Detect which cell encompasses the target text, then output its [x, y] center coordinate. 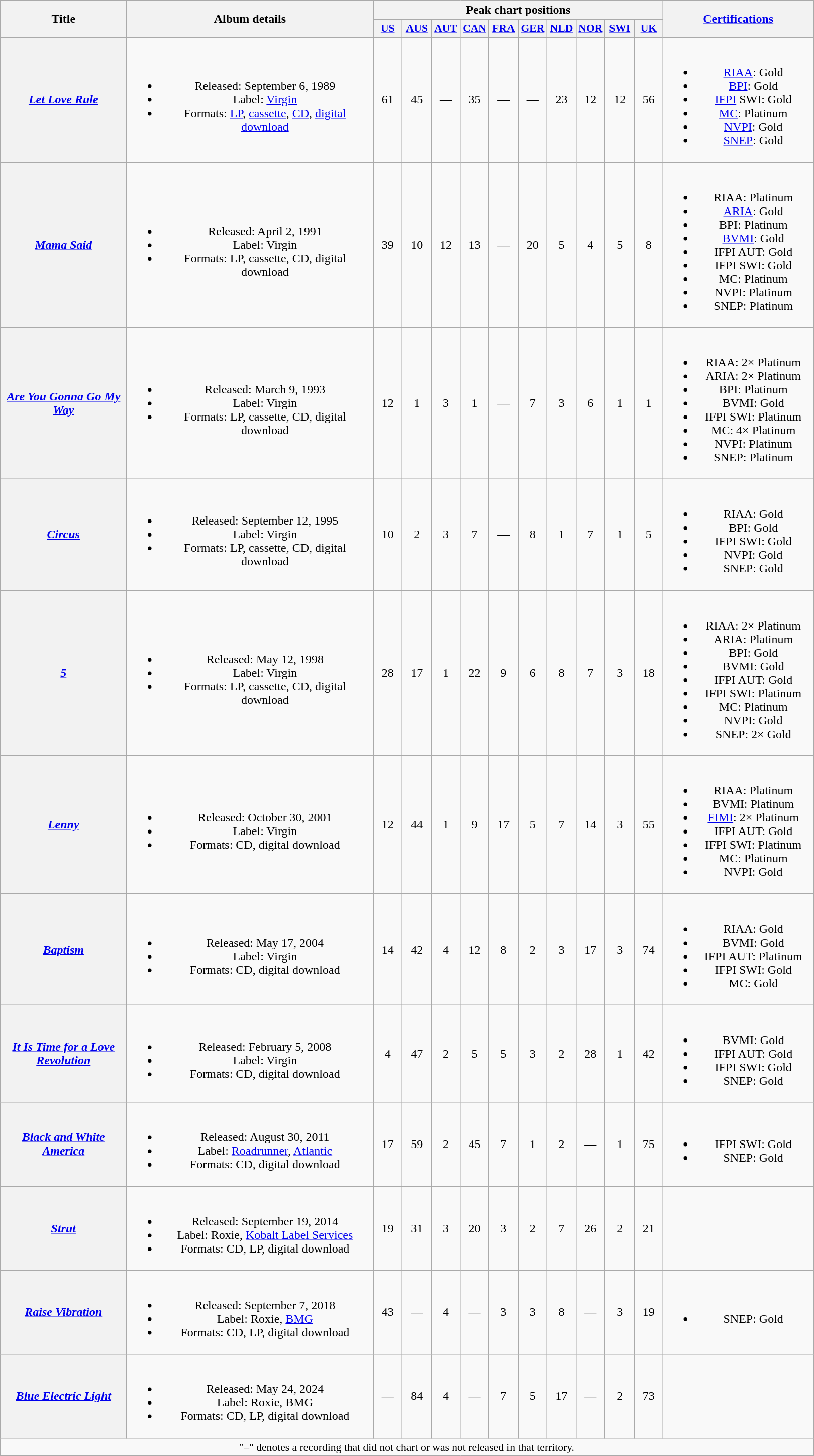
75 [649, 1145]
74 [649, 950]
RIAA: PlatinumARIA: GoldBPI: PlatinumBVMI: GoldIFPI AUT: GoldIFPI SWI: GoldMC: PlatinumNVPI: PlatinumSNEP: Platinum [739, 244]
26 [590, 1228]
CAN [475, 29]
Released: September 19, 2014Label: Roxie, Kobalt Label ServicesFormats: CD, LP, digital download [250, 1228]
59 [417, 1145]
21 [649, 1228]
SWI [620, 29]
Released: February 5, 2008Label: VirginFormats: CD, digital download [250, 1054]
AUS [417, 29]
RIAA: GoldBVMI: GoldIFPI AUT: PlatinumIFPI SWI: GoldMC: Gold [739, 950]
Circus [63, 535]
Are You Gonna Go My Way [63, 403]
Released: September 6, 1989Label: VirginFormats: LP, cassette, CD, digital download [250, 99]
RIAA: 2× PlatinumARIA: 2× PlatinumBPI: PlatinumBVMI: GoldIFPI SWI: PlatinumMC: 4× PlatinumNVPI: PlatinumSNEP: Platinum [739, 403]
Strut [63, 1228]
55 [649, 825]
Released: May 12, 1998Label: VirginFormats: LP, cassette, CD, digital download [250, 673]
Peak chart positions [519, 10]
Released: May 17, 2004Label: VirginFormats: CD, digital download [250, 950]
Released: September 7, 2018Label: Roxie, BMGFormats: CD, LP, digital download [250, 1312]
NOR [590, 29]
Released: September 12, 1995Label: VirginFormats: LP, cassette, CD, digital download [250, 535]
RIAA: GoldBPI: GoldIFPI SWI: GoldNVPI: GoldSNEP: Gold [739, 535]
RIAA: PlatinumBVMI: PlatinumFIMI: 2× PlatinumIFPI AUT: GoldIFPI SWI: PlatinumMC: PlatinumNVPI: Gold [739, 825]
Released: August 30, 2011Label: Roadrunner, AtlanticFormats: CD, digital download [250, 1145]
31 [417, 1228]
61 [388, 99]
35 [475, 99]
Baptism [63, 950]
Released: April 2, 1991Label: VirginFormats: LP, cassette, CD, digital download [250, 244]
AUT [446, 29]
44 [417, 825]
Let Love Rule [63, 99]
It Is Time for a Love Revolution [63, 1054]
US [388, 29]
43 [388, 1312]
Blue Electric Light [63, 1396]
NLD [562, 29]
13 [475, 244]
18 [649, 673]
Mama Said [63, 244]
UK [649, 29]
"–" denotes a recording that did not chart or was not released in that territory. [407, 1447]
73 [649, 1396]
BVMI: GoldIFPI AUT: GoldIFPI SWI: GoldSNEP: Gold [739, 1054]
Released: March 9, 1993Label: VirginFormats: LP, cassette, CD, digital download [250, 403]
Lenny [63, 825]
56 [649, 99]
GER [533, 29]
84 [417, 1396]
47 [417, 1054]
Released: October 30, 2001Label: VirginFormats: CD, digital download [250, 825]
RIAA: GoldBPI: GoldIFPI SWI: GoldMC: PlatinumNVPI: GoldSNEP: Gold [739, 99]
Released: May 24, 2024Label: Roxie, BMGFormats: CD, LP, digital download [250, 1396]
FRA [503, 29]
39 [388, 244]
Certifications [739, 19]
Raise Vibration [63, 1312]
SNEP: Gold [739, 1312]
Title [63, 19]
Album details [250, 19]
RIAA: 2× PlatinumARIA: PlatinumBPI: GoldBVMI: GoldIFPI AUT: GoldIFPI SWI: PlatinumMC: PlatinumNVPI: GoldSNEP: 2× Gold [739, 673]
23 [562, 99]
IFPI SWI: GoldSNEP: Gold [739, 1145]
Black and White America [63, 1145]
22 [475, 673]
